Search for the cell housing the specified text and yield its (x, y) center coordinate. 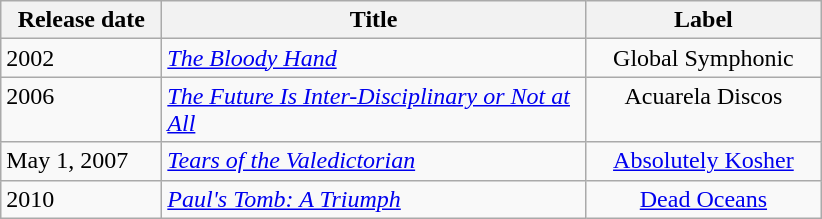
Dead Oceans (703, 199)
Tears of the Valedictorian (374, 161)
Acuarela Discos (703, 110)
Absolutely Kosher (703, 161)
2006 (82, 110)
The Bloody Hand (374, 58)
Paul's Tomb: A Triumph (374, 199)
2002 (82, 58)
Label (703, 20)
Global Symphonic (703, 58)
May 1, 2007 (82, 161)
Title (374, 20)
Release date (82, 20)
The Future Is Inter-Disciplinary or Not at All (374, 110)
2010 (82, 199)
